Pinpoint the cell where the given text exists, returning its (x, y) midpoint coordinate. 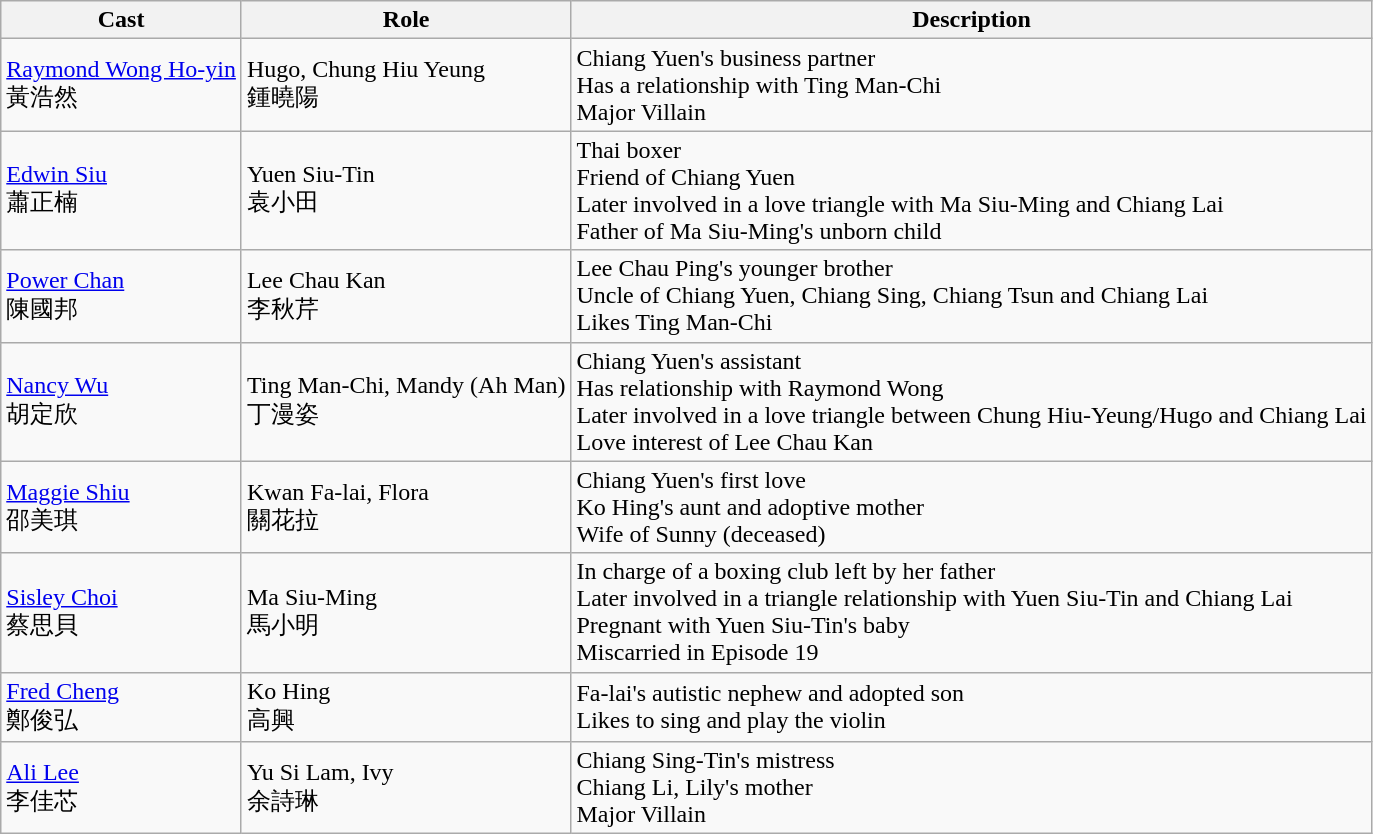
Fa-lai's autistic nephew and adopted son Likes to sing and play the violin (972, 707)
Ma Siu-Ming 馬小明 (406, 612)
Chiang Yuen's first love Ko Hing's aunt and adoptive mother Wife of Sunny (deceased) (972, 507)
Nancy Wu 胡定欣 (122, 402)
Edwin Siu 蕭正楠 (122, 190)
Chiang Yuen's business partner Has a relationship with Ting Man-Chi Major Villain (972, 85)
Hugo, Chung Hiu Yeung 鍾曉陽 (406, 85)
Thai boxer Friend of Chiang Yuen Later involved in a love triangle with Ma Siu-Ming and Chiang Lai Father of Ma Siu-Ming's unborn child (972, 190)
Yu Si Lam, Ivy 余詩琳 (406, 788)
Role (406, 20)
Ting Man-Chi, Mandy (Ah Man) 丁漫姿 (406, 402)
Yuen Siu-Tin 袁小田 (406, 190)
Raymond Wong Ho-yin 黃浩然 (122, 85)
Sisley Choi 蔡思貝 (122, 612)
Maggie Shiu 邵美琪 (122, 507)
Lee Chau Ping's younger brother Uncle of Chiang Yuen, Chiang Sing, Chiang Tsun and Chiang Lai Likes Ting Man-Chi (972, 296)
Ko Hing 高興 (406, 707)
Description (972, 20)
Ali Lee 李佳芯 (122, 788)
Chiang Sing-Tin's mistress Chiang Li, Lily's motherMajor Villain (972, 788)
Power Chan 陳國邦 (122, 296)
Kwan Fa-lai, Flora 關花拉 (406, 507)
Lee Chau Kan 李秋芹 (406, 296)
Cast (122, 20)
Fred Cheng 鄭俊弘 (122, 707)
